Output the [x, y] coordinate of the center of the cell containing the given text.  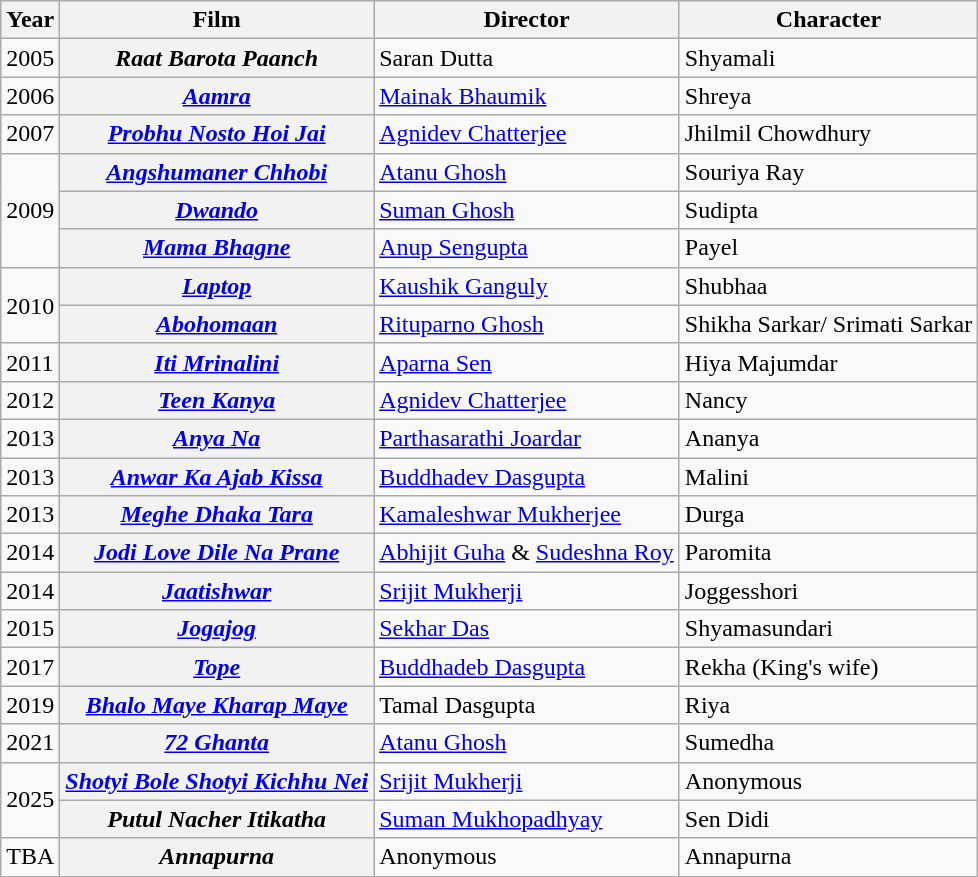
Rekha (King's wife) [828, 667]
Jodi Love Dile Na Prane [217, 553]
2005 [30, 58]
Shotyi Bole Shotyi Kichhu Nei [217, 781]
2009 [30, 210]
Kamaleshwar Mukherjee [527, 515]
TBA [30, 857]
Suman Ghosh [527, 210]
Iti Mrinalini [217, 362]
Bhalo Maye Kharap Maye [217, 705]
Anwar Ka Ajab Kissa [217, 477]
Ananya [828, 438]
Kaushik Ganguly [527, 286]
Paromita [828, 553]
2015 [30, 629]
Putul Nacher Itikatha [217, 819]
Meghe Dhaka Tara [217, 515]
Shikha Sarkar/ Srimati Sarkar [828, 324]
Suman Mukhopadhyay [527, 819]
Riya [828, 705]
Tope [217, 667]
Malini [828, 477]
Souriya Ray [828, 172]
Angshumaner Chhobi [217, 172]
Anya Na [217, 438]
Buddhadeb Dasgupta [527, 667]
Sekhar Das [527, 629]
Shubhaa [828, 286]
Buddhadev Dasgupta [527, 477]
2012 [30, 400]
Rituparno Ghosh [527, 324]
2017 [30, 667]
Character [828, 20]
Joggesshori [828, 591]
Shyamasundari [828, 629]
Probhu Nosto Hoi Jai [217, 134]
2010 [30, 305]
Anup Sengupta [527, 248]
Sumedha [828, 743]
Laptop [217, 286]
Jogajog [217, 629]
Sen Didi [828, 819]
Mama Bhagne [217, 248]
Hiya Majumdar [828, 362]
2006 [30, 96]
2025 [30, 800]
Abhijit Guha & Sudeshna Roy [527, 553]
Saran Dutta [527, 58]
Shreya [828, 96]
72 Ghanta [217, 743]
Tamal Dasgupta [527, 705]
Dwando [217, 210]
Abohomaan [217, 324]
2007 [30, 134]
Durga [828, 515]
Nancy [828, 400]
Teen Kanya [217, 400]
Jhilmil Chowdhury [828, 134]
2011 [30, 362]
2021 [30, 743]
Jaatishwar [217, 591]
Shyamali [828, 58]
Sudipta [828, 210]
Aamra [217, 96]
Parthasarathi Joardar [527, 438]
Raat Barota Paanch [217, 58]
Film [217, 20]
Year [30, 20]
Aparna Sen [527, 362]
Mainak Bhaumik [527, 96]
Director [527, 20]
2019 [30, 705]
Payel [828, 248]
